Return [X, Y] of the center of cell containing provided text 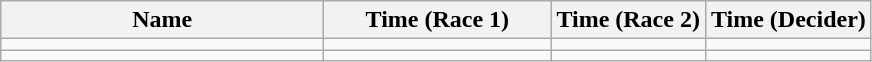
Time (Race 1) [438, 20]
Time (Decider) [788, 20]
Name [162, 20]
Time (Race 2) [628, 20]
